Find where the given text appears and provide that cell's center as (x, y) coordinate. 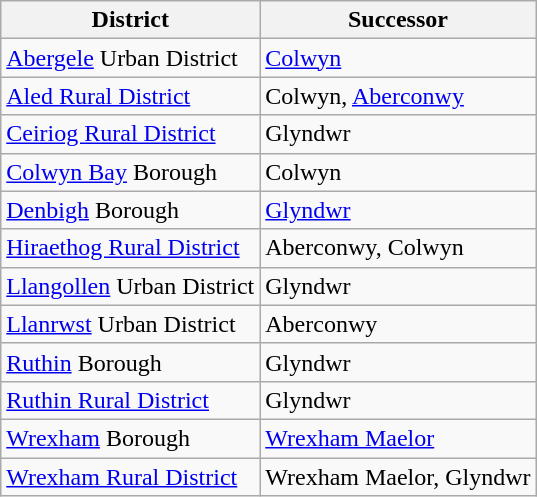
Aberconwy (398, 324)
Aberconwy, Colwyn (398, 248)
Llanrwst Urban District (130, 324)
Aled Rural District (130, 96)
Hiraethog Rural District (130, 248)
Ruthin Borough (130, 362)
Ruthin Rural District (130, 400)
Colwyn, Aberconwy (398, 96)
Wrexham Borough (130, 438)
Colwyn Bay Borough (130, 172)
Denbigh Borough (130, 210)
Llangollen Urban District (130, 286)
Successor (398, 20)
Ceiriog Rural District (130, 134)
District (130, 20)
Abergele Urban District (130, 58)
Wrexham Maelor, Glyndwr (398, 477)
Wrexham Maelor (398, 438)
Wrexham Rural District (130, 477)
